Locate the cell with the specified text and output its [X, Y] center coordinate. 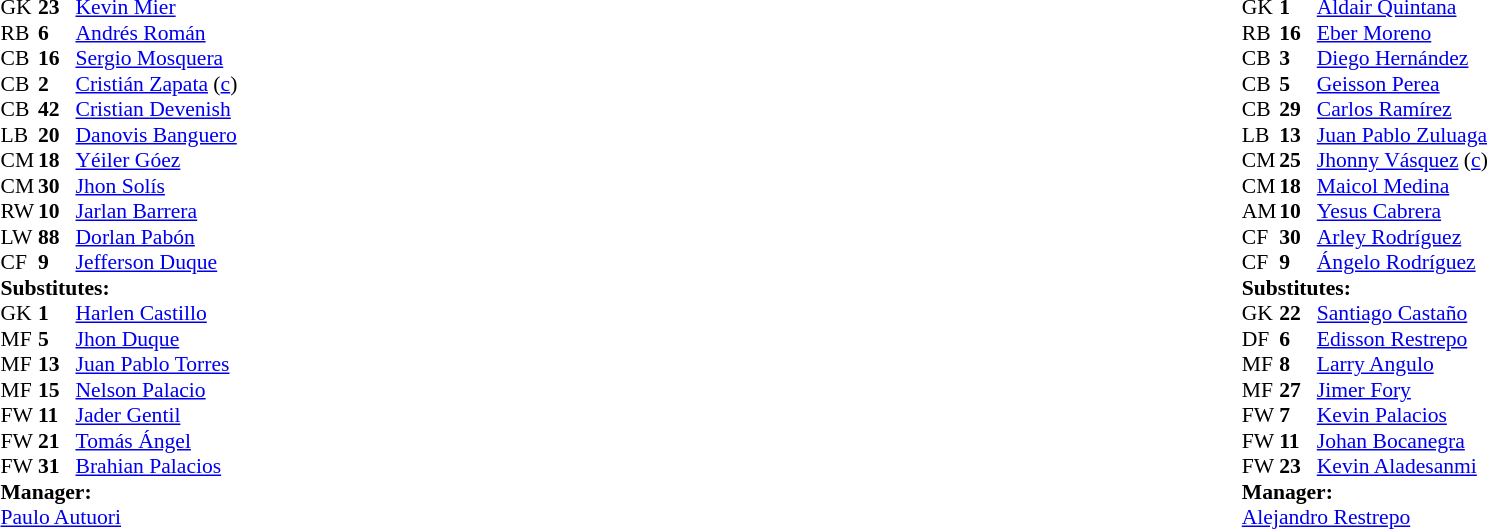
Maicol Medina [1402, 186]
Harlen Castillo [157, 313]
Brahian Palacios [157, 467]
Dorlan Pabón [157, 237]
DF [1261, 339]
7 [1298, 415]
Jhon Solís [157, 186]
Yéiler Góez [157, 161]
15 [57, 390]
Edisson Restrepo [1402, 339]
RW [19, 211]
25 [1298, 161]
Cristian Devenish [157, 109]
Juan Pablo Zuluaga [1402, 135]
3 [1298, 59]
Cristián Zapata (c) [157, 84]
Eber Moreno [1402, 33]
AM [1261, 211]
Nelson Palacio [157, 390]
1 [57, 313]
27 [1298, 390]
Jarlan Barrera [157, 211]
31 [57, 467]
Jimer Fory [1402, 390]
Carlos Ramírez [1402, 109]
Danovis Banguero [157, 135]
LW [19, 237]
20 [57, 135]
Tomás Ángel [157, 441]
Jhon Duque [157, 339]
Geisson Perea [1402, 84]
2 [57, 84]
Ángelo Rodríguez [1402, 263]
Johan Bocanegra [1402, 441]
22 [1298, 313]
23 [1298, 467]
Jefferson Duque [157, 263]
Larry Angulo [1402, 365]
Juan Pablo Torres [157, 365]
42 [57, 109]
Kevin Aladesanmi [1402, 467]
Kevin Palacios [1402, 415]
8 [1298, 365]
Arley Rodríguez [1402, 237]
21 [57, 441]
Andrés Román [157, 33]
Santiago Castaño [1402, 313]
Diego Hernández [1402, 59]
29 [1298, 109]
Jader Gentil [157, 415]
Yesus Cabrera [1402, 211]
88 [57, 237]
Jhonny Vásquez (c) [1402, 161]
Sergio Mosquera [157, 59]
